For the text-containing cell, return its midpoint in [x, y] coordinate format. 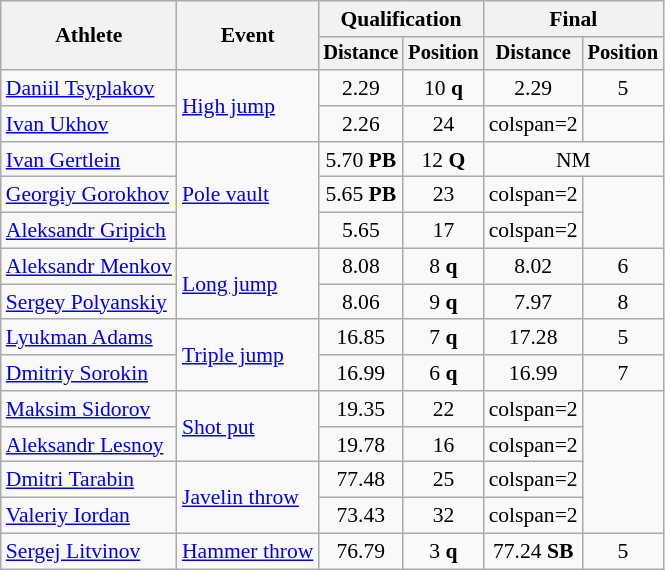
16 [443, 445]
Long jump [248, 284]
Aleksandr Gripich [89, 231]
Athlete [89, 36]
8.02 [534, 267]
High jump [248, 106]
Ivan Ukhov [89, 124]
Lyukman Adams [89, 338]
76.79 [360, 552]
5.65 [360, 231]
Final [574, 19]
Ivan Gertlein [89, 160]
Georgiy Gorokhov [89, 195]
73.43 [360, 516]
6 q [443, 373]
9 q [443, 302]
Hammer throw [248, 552]
10 q [443, 88]
Shot put [248, 426]
77.48 [360, 480]
2.26 [360, 124]
24 [443, 124]
Daniil Tsyplakov [89, 88]
16.85 [360, 338]
19.35 [360, 409]
Maksim Sidorov [89, 409]
Dmitriy Sorokin [89, 373]
3 q [443, 552]
22 [443, 409]
Sergej Litvinov [89, 552]
23 [443, 195]
Triple jump [248, 356]
6 [623, 267]
5.70 PB [360, 160]
32 [443, 516]
17 [443, 231]
Sergey Polyanskiy [89, 302]
19.78 [360, 445]
Javelin throw [248, 498]
77.24 SB [534, 552]
8.08 [360, 267]
Aleksandr Lesnoy [89, 445]
7 q [443, 338]
8 q [443, 267]
12 Q [443, 160]
5.65 PB [360, 195]
Pole vault [248, 196]
25 [443, 480]
NM [574, 160]
7 [623, 373]
7.97 [534, 302]
Dmitri Tarabin [89, 480]
8.06 [360, 302]
Valeriy Iordan [89, 516]
Aleksandr Menkov [89, 267]
Event [248, 36]
17.28 [534, 338]
Qualification [400, 19]
8 [623, 302]
